Extract the [x, y] coordinate from the center of the cell holding the provided text.  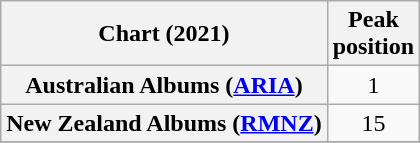
Peakposition [373, 34]
Australian Albums (ARIA) [164, 85]
Chart (2021) [164, 34]
New Zealand Albums (RMNZ) [164, 123]
1 [373, 85]
15 [373, 123]
